Extract the [X, Y] coordinate from the center of the cell holding the provided text.  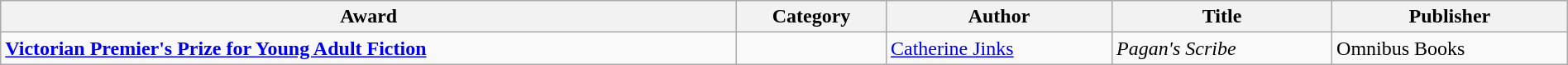
Category [812, 17]
Author [999, 17]
Catherine Jinks [999, 48]
Victorian Premier's Prize for Young Adult Fiction [369, 48]
Omnibus Books [1451, 48]
Publisher [1451, 17]
Title [1222, 17]
Pagan's Scribe [1222, 48]
Award [369, 17]
